For the text-containing cell, return its midpoint in [x, y] coordinate format. 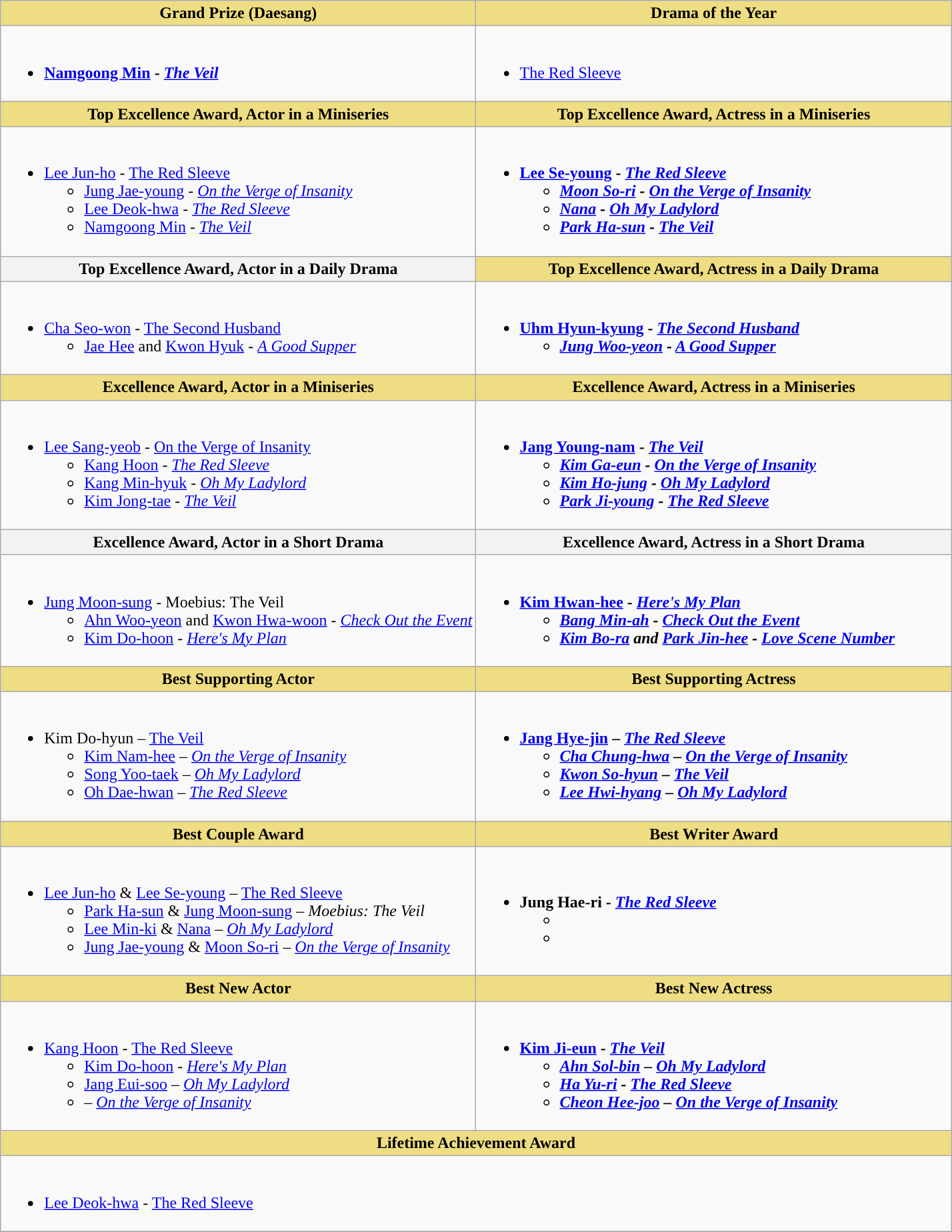
Excellence Award, Actor in a Miniseries [239, 387]
The Red Sleeve [713, 64]
Lee Deok-hwa - The Red Sleeve [476, 1193]
Top Excellence Award, Actor in a Miniseries [239, 114]
Best New Actor [239, 989]
Kang Hoon - The Red SleeveKim Do-hoon - Here's My PlanJang Eui-soo – Oh My Ladylord – On the Verge of Insanity [239, 1066]
Cha Seo-won - The Second HusbandJae Hee and Kwon Hyuk - A Good Supper [239, 328]
Jang Hye-jin – The Red SleeveCha Chung-hwa – On the Verge of InsanityKwon So-hyun – The VeilLee Hwi-hyang – Oh My Ladylord [713, 756]
Jang Young-nam - The VeilKim Ga-eun - On the Verge of InsanityKim Ho-jung - Oh My LadylordPark Ji-young - The Red Sleeve [713, 465]
Lee Jun-ho - The Red SleeveJung Jae-young - On the Verge of InsanityLee Deok-hwa - The Red SleeveNamgoong Min - The Veil [239, 191]
Best New Actress [713, 989]
Namgoong Min - The Veil [239, 64]
Drama of the Year [713, 13]
Jung Moon-sung - Moebius: The VeilAhn Woo-yeon and Kwon Hwa-woon - Check Out the EventKim Do-hoon - Here's My Plan [239, 611]
Best Writer Award [713, 834]
Kim Hwan-hee - Here's My PlanBang Min-ah - Check Out the EventKim Bo-ra and Park Jin-hee - Love Scene Number [713, 611]
Top Excellence Award, Actor in a Daily Drama [239, 269]
Kim Ji-eun - The VeilAhn Sol-bin – Oh My LadylordHa Yu-ri - The Red SleeveCheon Hee-joo – On the Verge of Insanity [713, 1066]
Best Supporting Actor [239, 679]
Lee Se-young - The Red SleeveMoon So-ri - On the Verge of InsanityNana - Oh My LadylordPark Ha-sun - The Veil [713, 191]
Excellence Award, Actress in a Short Drama [713, 542]
Uhm Hyun-kyung - The Second HusbandJung Woo-yeon - A Good Supper [713, 328]
Lee Sang-yeob - On the Verge of InsanityKang Hoon - The Red SleeveKang Min-hyuk - Oh My LadylordKim Jong-tae - The Veil [239, 465]
Top Excellence Award, Actress in a Daily Drama [713, 269]
Best Supporting Actress [713, 679]
Excellence Award, Actor in a Short Drama [239, 542]
Excellence Award, Actress in a Miniseries [713, 387]
Best Couple Award [239, 834]
Kim Do-hyun – The VeilKim Nam-hee – On the Verge of InsanitySong Yoo-taek – Oh My LadylordOh Dae-hwan – The Red Sleeve [239, 756]
Jung Hae-ri - The Red Sleeve [713, 911]
Top Excellence Award, Actress in a Miniseries [713, 114]
Lifetime Achievement Award [476, 1143]
Grand Prize (Daesang) [239, 13]
